Provide the (X, Y) coordinate of the cell's center where the given text is located.  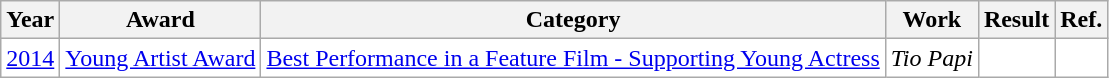
Work (932, 20)
2014 (30, 58)
Result (1016, 20)
Award (160, 20)
Young Artist Award (160, 58)
Ref. (1082, 20)
Tio Papi (932, 58)
Category (573, 20)
Best Performance in a Feature Film - Supporting Young Actress (573, 58)
Year (30, 20)
